Capture the cell that displays the provided text and extract its (x, y) central coordinate. 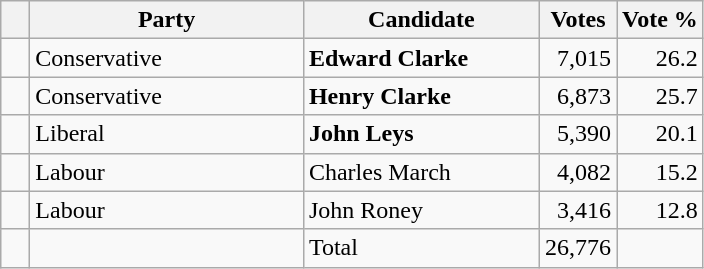
6,873 (578, 96)
Votes (578, 20)
7,015 (578, 58)
15.2 (660, 172)
Candidate (421, 20)
20.1 (660, 134)
26,776 (578, 248)
John Roney (421, 210)
3,416 (578, 210)
5,390 (578, 134)
Henry Clarke (421, 96)
Party (167, 20)
Liberal (167, 134)
Vote % (660, 20)
12.8 (660, 210)
Total (421, 248)
Edward Clarke (421, 58)
26.2 (660, 58)
25.7 (660, 96)
John Leys (421, 134)
Charles March (421, 172)
4,082 (578, 172)
